Extract the [X, Y] coordinate from the center of the cell holding the provided text.  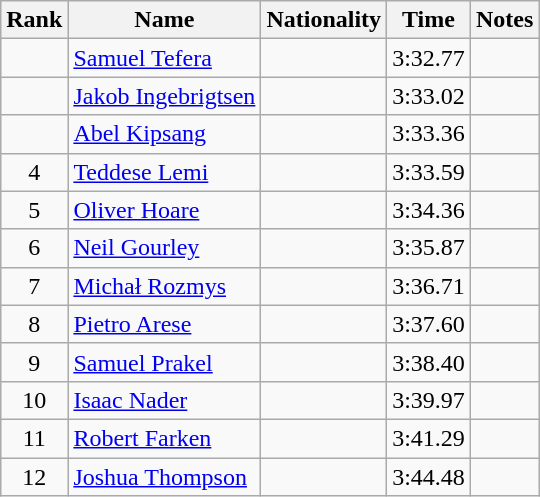
Time [429, 20]
9 [34, 362]
Abel Kipsang [164, 134]
3:33.36 [429, 134]
3:33.02 [429, 96]
Nationality [324, 20]
10 [34, 400]
3:44.48 [429, 477]
3:33.59 [429, 172]
7 [34, 286]
3:38.40 [429, 362]
Joshua Thompson [164, 477]
6 [34, 248]
3:35.87 [429, 248]
Notes [504, 20]
3:32.77 [429, 58]
3:36.71 [429, 286]
Jakob Ingebrigtsen [164, 96]
12 [34, 477]
Samuel Tefera [164, 58]
3:39.97 [429, 400]
Pietro Arese [164, 324]
Rank [34, 20]
Name [164, 20]
Teddese Lemi [164, 172]
Isaac Nader [164, 400]
Michał Rozmys [164, 286]
Oliver Hoare [164, 210]
11 [34, 438]
8 [34, 324]
Robert Farken [164, 438]
Neil Gourley [164, 248]
5 [34, 210]
3:34.36 [429, 210]
3:37.60 [429, 324]
3:41.29 [429, 438]
Samuel Prakel [164, 362]
4 [34, 172]
